Return the [x, y] coordinate for the center point of the cell that contains the specified text.  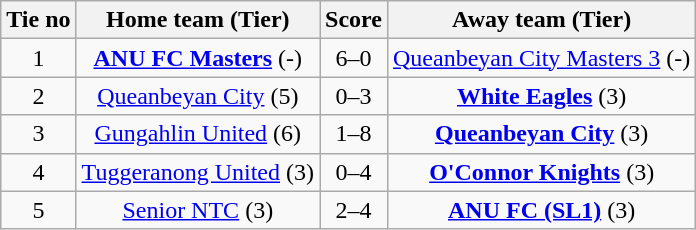
Score [354, 20]
Tuggeranong United (3) [198, 172]
Away team (Tier) [541, 20]
Queanbeyan City Masters 3 (-) [541, 58]
Senior NTC (3) [198, 210]
White Eagles (3) [541, 96]
Gungahlin United (6) [198, 134]
1 [38, 58]
2–4 [354, 210]
Queanbeyan City (3) [541, 134]
2 [38, 96]
1–8 [354, 134]
O'Connor Knights (3) [541, 172]
5 [38, 210]
4 [38, 172]
3 [38, 134]
ANU FC Masters (-) [198, 58]
0–3 [354, 96]
Tie no [38, 20]
Home team (Tier) [198, 20]
ANU FC (SL1) (3) [541, 210]
Queanbeyan City (5) [198, 96]
6–0 [354, 58]
0–4 [354, 172]
